Capture the cell that displays the provided text and extract its [X, Y] central coordinate. 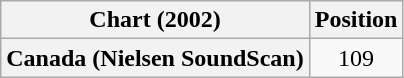
Position [356, 20]
Canada (Nielsen SoundScan) [155, 58]
109 [356, 58]
Chart (2002) [155, 20]
